Capture the cell that displays the provided text and extract its (X, Y) central coordinate. 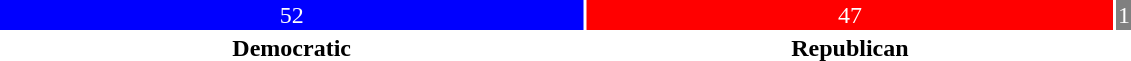
52 (292, 15)
47 (850, 15)
